Locate the cell with the specified text and output its [x, y] center coordinate. 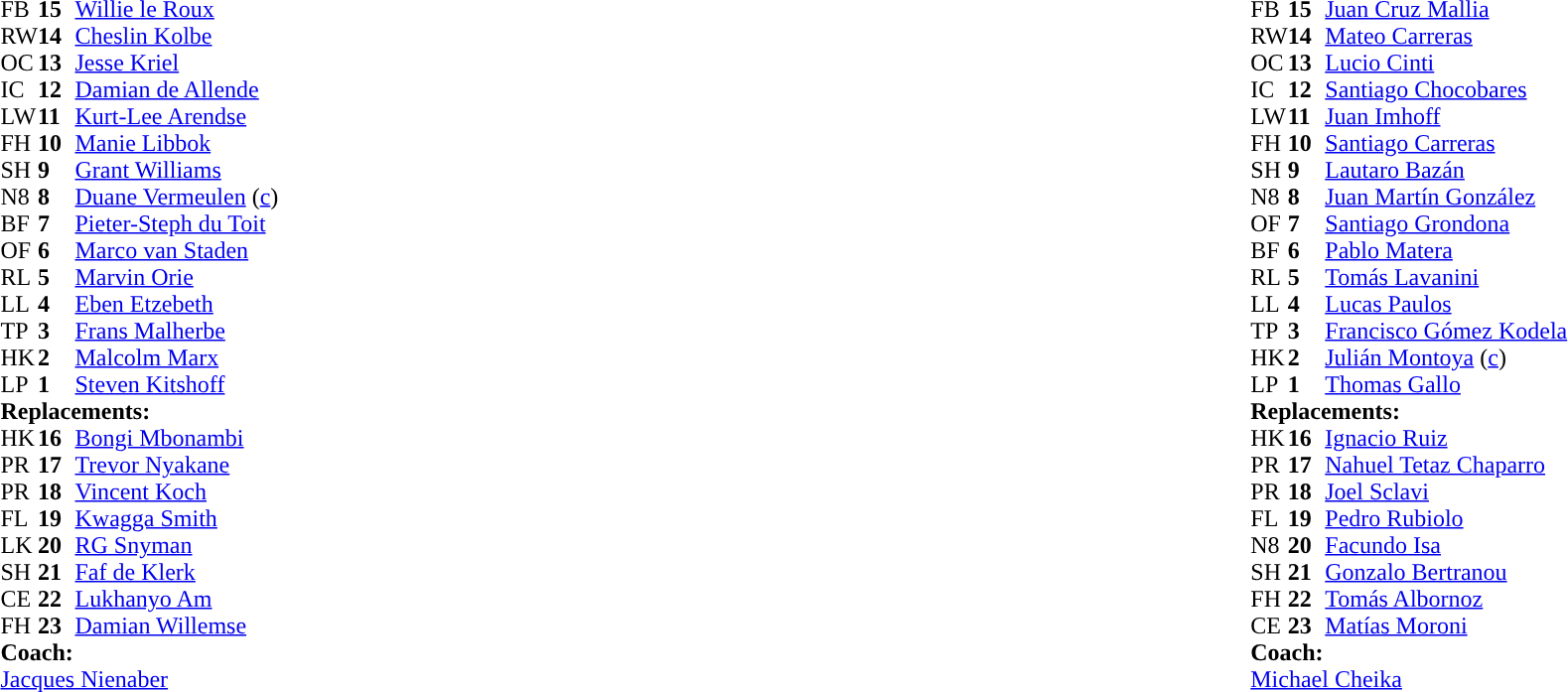
RG Snyman [177, 546]
Vincent Koch [177, 492]
Santiago Chocobares [1446, 89]
Thomas Gallo [1446, 385]
Bongi Mbonambi [177, 439]
Ignacio Ruiz [1446, 439]
Cheslin Kolbe [177, 36]
Grant Williams [177, 171]
Manie Libbok [177, 143]
Marvin Orie [177, 278]
Faf de Klerk [177, 572]
Damian Willemse [177, 625]
Facundo Isa [1446, 546]
Lucas Paulos [1446, 304]
Julián Montoya (c) [1446, 357]
Mateo Carreras [1446, 36]
Duane Vermeulen (c) [177, 197]
Malcolm Marx [177, 357]
Jesse Kriel [177, 64]
Gonzalo Bertranou [1446, 572]
Pieter-Steph du Toit [177, 224]
Lautaro Bazán [1446, 171]
Francisco Gómez Kodela [1446, 332]
Matías Moroni [1446, 625]
Michael Cheika [1408, 679]
Frans Malherbe [177, 332]
LK [19, 546]
Santiago Carreras [1446, 143]
Juan Imhoff [1446, 117]
Tomás Albornoz [1446, 600]
Tomás Lavanini [1446, 278]
Lucio Cinti [1446, 64]
Marco van Staden [177, 250]
Pablo Matera [1446, 250]
Juan Martín González [1446, 197]
Damian de Allende [177, 89]
Eben Etzebeth [177, 304]
Lukhanyo Am [177, 600]
Jacques Nienaber [139, 679]
Kwagga Smith [177, 518]
Trevor Nyakane [177, 465]
Steven Kitshoff [177, 385]
Santiago Grondona [1446, 224]
Kurt-Lee Arendse [177, 117]
Nahuel Tetaz Chaparro [1446, 465]
Joel Sclavi [1446, 492]
Pedro Rubiolo [1446, 518]
